Identify which cell holds the provided text, then report its (X, Y) central coordinate. 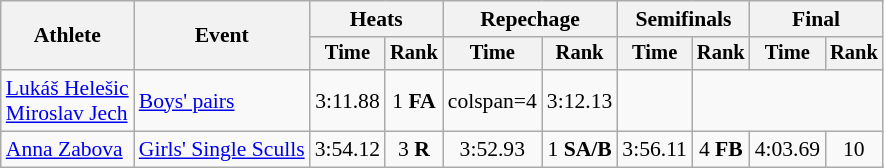
3:54.12 (348, 150)
Semifinals (683, 19)
Anna Zabova (68, 150)
3:12.13 (580, 100)
1 SA/B (580, 150)
3:56.11 (654, 150)
4 FB (721, 150)
3 R (414, 150)
Girls' Single Sculls (222, 150)
1 FA (414, 100)
4:03.69 (788, 150)
3:52.93 (492, 150)
Lukáš HelešicMiroslav Jech (68, 100)
Boys' pairs (222, 100)
Final (816, 19)
colspan=4 (492, 100)
10 (854, 150)
Repechage (530, 19)
Event (222, 36)
Heats (376, 19)
3:11.88 (348, 100)
Athlete (68, 36)
